Find where the given text appears and provide that cell's center as [x, y] coordinate. 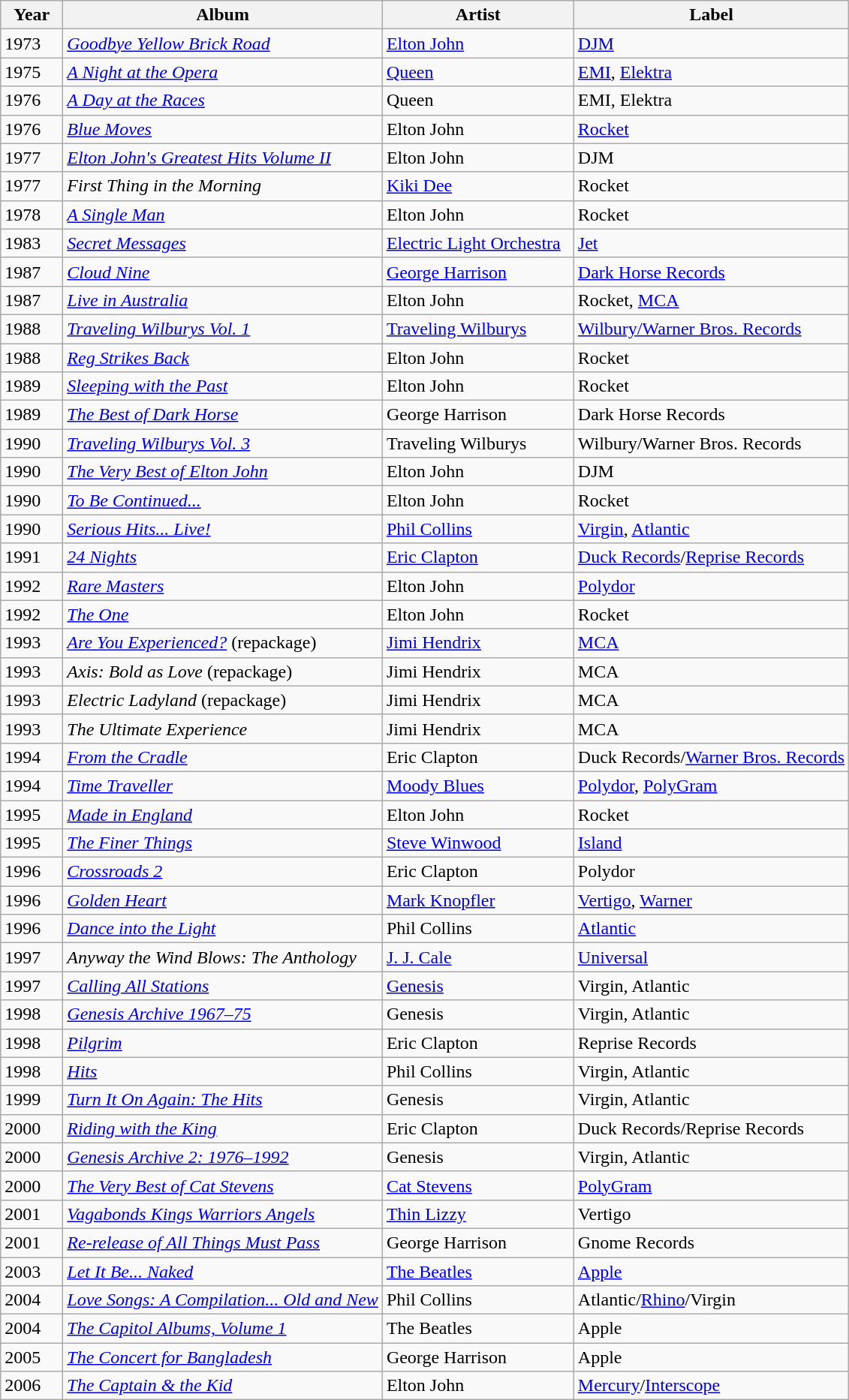
Elton John's Greatest Hits Volume II [223, 158]
To Be Continued... [223, 500]
Atlantic [711, 929]
1973 [32, 44]
24 Nights [223, 557]
Hits [223, 1071]
Jet [711, 243]
Traveling Wilburys Vol. 3 [223, 443]
Traveling Wilburys Vol. 1 [223, 329]
From the Cradle [223, 757]
Time Traveller [223, 786]
The Captain & the Kid [223, 1386]
Crossroads 2 [223, 872]
Live in Australia [223, 300]
Electric Light Orchestra [477, 243]
1983 [32, 243]
Gnome Records [711, 1242]
The One [223, 614]
Year [32, 15]
Electric Ladyland (repackage) [223, 700]
1999 [32, 1100]
PolyGram [711, 1185]
Goodbye Yellow Brick Road [223, 44]
First Thing in the Morning [223, 186]
The Finer Things [223, 843]
A Night at the Opera [223, 72]
1991 [32, 557]
Cloud Nine [223, 272]
Cat Stevens [477, 1185]
2005 [32, 1357]
Are You Experienced? (repackage) [223, 643]
Universal [711, 957]
2003 [32, 1272]
Rocket, MCA [711, 300]
Kiki Dee [477, 186]
Serious Hits... Live! [223, 529]
Axis: Bold as Love (repackage) [223, 671]
Vertigo, Warner [711, 900]
Album [223, 15]
Love Songs: A Compilation... Old and New [223, 1300]
The Very Best of Cat Stevens [223, 1185]
1978 [32, 215]
Pilgrim [223, 1043]
Vagabonds Kings Warriors Angels [223, 1214]
Anyway the Wind Blows: The Anthology [223, 957]
Reprise Records [711, 1043]
Moody Blues [477, 786]
Turn It On Again: The Hits [223, 1100]
Rare Masters [223, 586]
Re-release of All Things Must Pass [223, 1242]
Sleeping with the Past [223, 386]
The Ultimate Experience [223, 729]
Calling All Stations [223, 986]
2006 [32, 1386]
Genesis Archive 1967–75 [223, 1014]
1975 [32, 72]
Dance into the Light [223, 929]
Reg Strikes Back [223, 358]
Secret Messages [223, 243]
J. J. Cale [477, 957]
A Day at the Races [223, 101]
Mercury/Interscope [711, 1386]
Label [711, 15]
Blue Moves [223, 129]
A Single Man [223, 215]
The Concert for Bangladesh [223, 1357]
Steve Winwood [477, 843]
Made in England [223, 814]
Riding with the King [223, 1128]
Duck Records/Warner Bros. Records [711, 757]
Atlantic/Rhino/Virgin [711, 1300]
Mark Knopfler [477, 900]
The Very Best of Elton John [223, 472]
Genesis Archive 2: 1976–1992 [223, 1157]
Let It Be... Naked [223, 1272]
Island [711, 843]
The Best of Dark Horse [223, 415]
Vertigo [711, 1214]
Thin Lizzy [477, 1214]
Polydor, PolyGram [711, 786]
The Capitol Albums, Volume 1 [223, 1329]
Artist [477, 15]
Golden Heart [223, 900]
